Pinpoint the cell where the given text exists, returning its [x, y] midpoint coordinate. 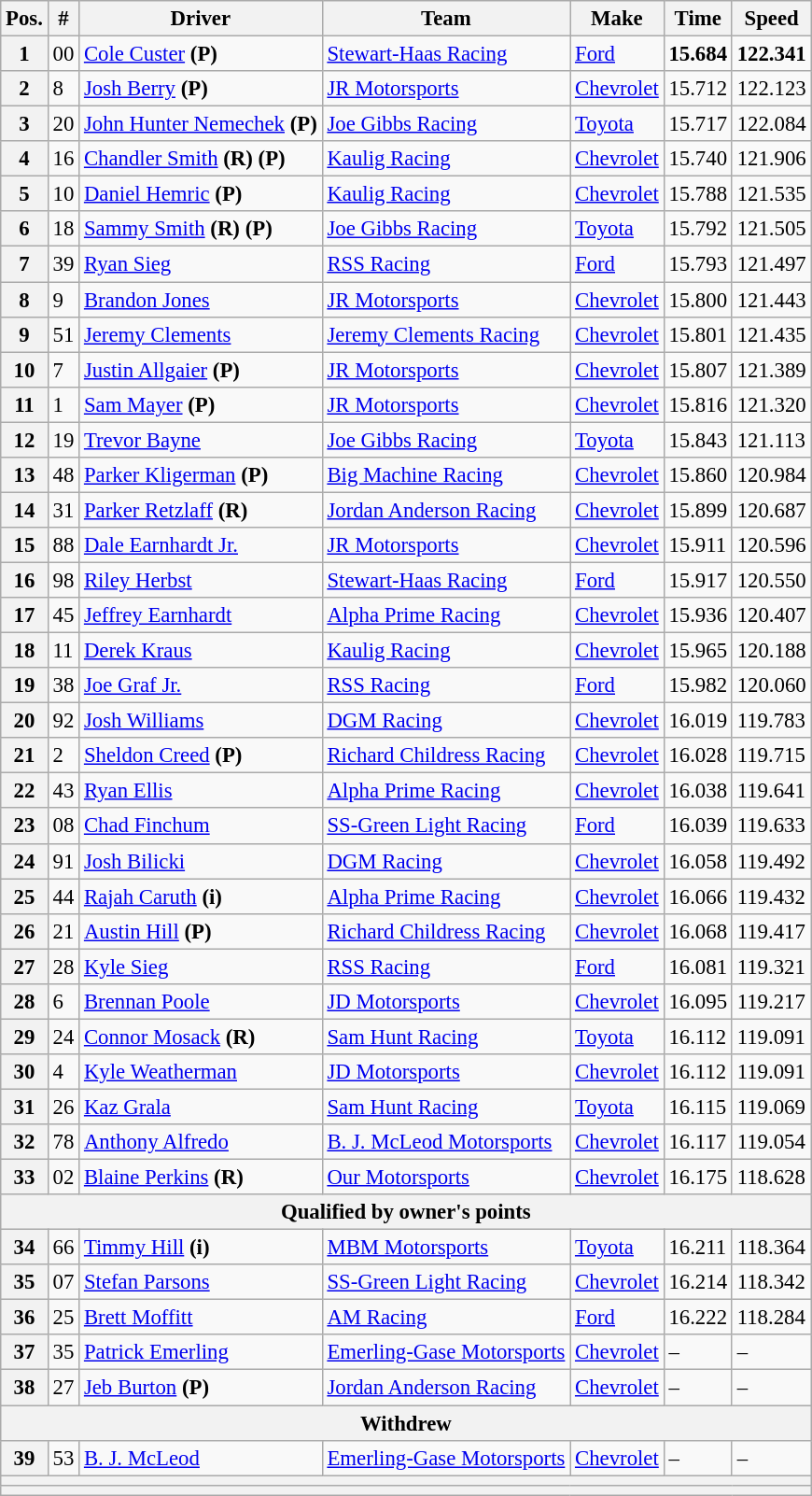
Ryan Ellis [202, 791]
121.113 [771, 440]
120.407 [771, 615]
Brandon Jones [202, 300]
00 [63, 54]
B. J. McLeod Motorsports [446, 1142]
121.435 [771, 334]
Kaz Grala [202, 1107]
Anthony Alfredo [202, 1142]
15.936 [698, 615]
16.222 [698, 1318]
119.783 [771, 721]
Jeffrey Earnhardt [202, 615]
Dale Earnhardt Jr. [202, 545]
B. J. McLeod [202, 1458]
15.860 [698, 475]
119.321 [771, 967]
Big Machine Racing [446, 475]
44 [63, 896]
Parker Kligerman (P) [202, 475]
Speed [771, 19]
16.095 [698, 1002]
Stefan Parsons [202, 1282]
Brett Moffitt [202, 1318]
120.550 [771, 580]
5 [24, 194]
16.028 [698, 755]
Chad Finchum [202, 826]
16.081 [698, 967]
Justin Allgaier (P) [202, 370]
120.596 [771, 545]
15.965 [698, 651]
Kyle Sieg [202, 967]
15.816 [698, 404]
48 [63, 475]
78 [63, 1142]
Pos. [24, 19]
3 [24, 124]
16.039 [698, 826]
Daniel Hemric (P) [202, 194]
53 [63, 1458]
118.364 [771, 1248]
36 [24, 1318]
32 [24, 1142]
43 [63, 791]
121.443 [771, 300]
13 [24, 475]
15.917 [698, 580]
Jeb Burton (P) [202, 1388]
Sam Mayer (P) [202, 404]
15.712 [698, 89]
15.793 [698, 264]
16.214 [698, 1282]
Driver [202, 19]
12 [24, 440]
119.217 [771, 1002]
121.906 [771, 159]
33 [24, 1178]
16.068 [698, 931]
66 [63, 1248]
16.058 [698, 861]
120.188 [771, 651]
Make [617, 19]
29 [24, 1037]
120.060 [771, 685]
Patrick Emerling [202, 1353]
15.982 [698, 685]
Qualified by owner's points [406, 1212]
51 [63, 334]
MBM Motorsports [446, 1248]
122.341 [771, 54]
34 [24, 1248]
Ryan Sieg [202, 264]
Sheldon Creed (P) [202, 755]
15.792 [698, 229]
16.117 [698, 1142]
23 [24, 826]
119.641 [771, 791]
AM Racing [446, 1318]
Josh Williams [202, 721]
Joe Graf Jr. [202, 685]
15.717 [698, 124]
15.740 [698, 159]
119.633 [771, 826]
119.492 [771, 861]
16.038 [698, 791]
Trevor Bayne [202, 440]
118.342 [771, 1282]
15.800 [698, 300]
15.684 [698, 54]
45 [63, 615]
08 [63, 826]
98 [63, 580]
Cole Custer (P) [202, 54]
121.535 [771, 194]
Parker Retzlaff (R) [202, 510]
15 [24, 545]
15.843 [698, 440]
16.019 [698, 721]
Time [698, 19]
30 [24, 1072]
# [63, 19]
John Hunter Nemechek (P) [202, 124]
119.715 [771, 755]
Jeremy Clements Racing [446, 334]
14 [24, 510]
16.066 [698, 896]
16.211 [698, 1248]
Connor Mosack (R) [202, 1037]
16.115 [698, 1107]
92 [63, 721]
120.984 [771, 475]
118.284 [771, 1318]
17 [24, 615]
Kyle Weatherman [202, 1072]
Riley Herbst [202, 580]
16.175 [698, 1178]
15.899 [698, 510]
07 [63, 1282]
122.123 [771, 89]
Sammy Smith (R) (P) [202, 229]
Jeremy Clements [202, 334]
Brennan Poole [202, 1002]
88 [63, 545]
Chandler Smith (R) (P) [202, 159]
119.069 [771, 1107]
Timmy Hill (i) [202, 1248]
119.417 [771, 931]
122.084 [771, 124]
Josh Bilicki [202, 861]
Rajah Caruth (i) [202, 896]
121.320 [771, 404]
Team [446, 19]
118.628 [771, 1178]
15.788 [698, 194]
120.687 [771, 510]
Blaine Perkins (R) [202, 1178]
Derek Kraus [202, 651]
Josh Berry (P) [202, 89]
02 [63, 1178]
121.497 [771, 264]
Withdrew [406, 1423]
119.432 [771, 896]
121.505 [771, 229]
15.801 [698, 334]
Austin Hill (P) [202, 931]
15.807 [698, 370]
119.054 [771, 1142]
22 [24, 791]
Our Motorsports [446, 1178]
15.911 [698, 545]
37 [24, 1353]
91 [63, 861]
121.389 [771, 370]
